Detect which cell encompasses the target text, then output its [X, Y] center coordinate. 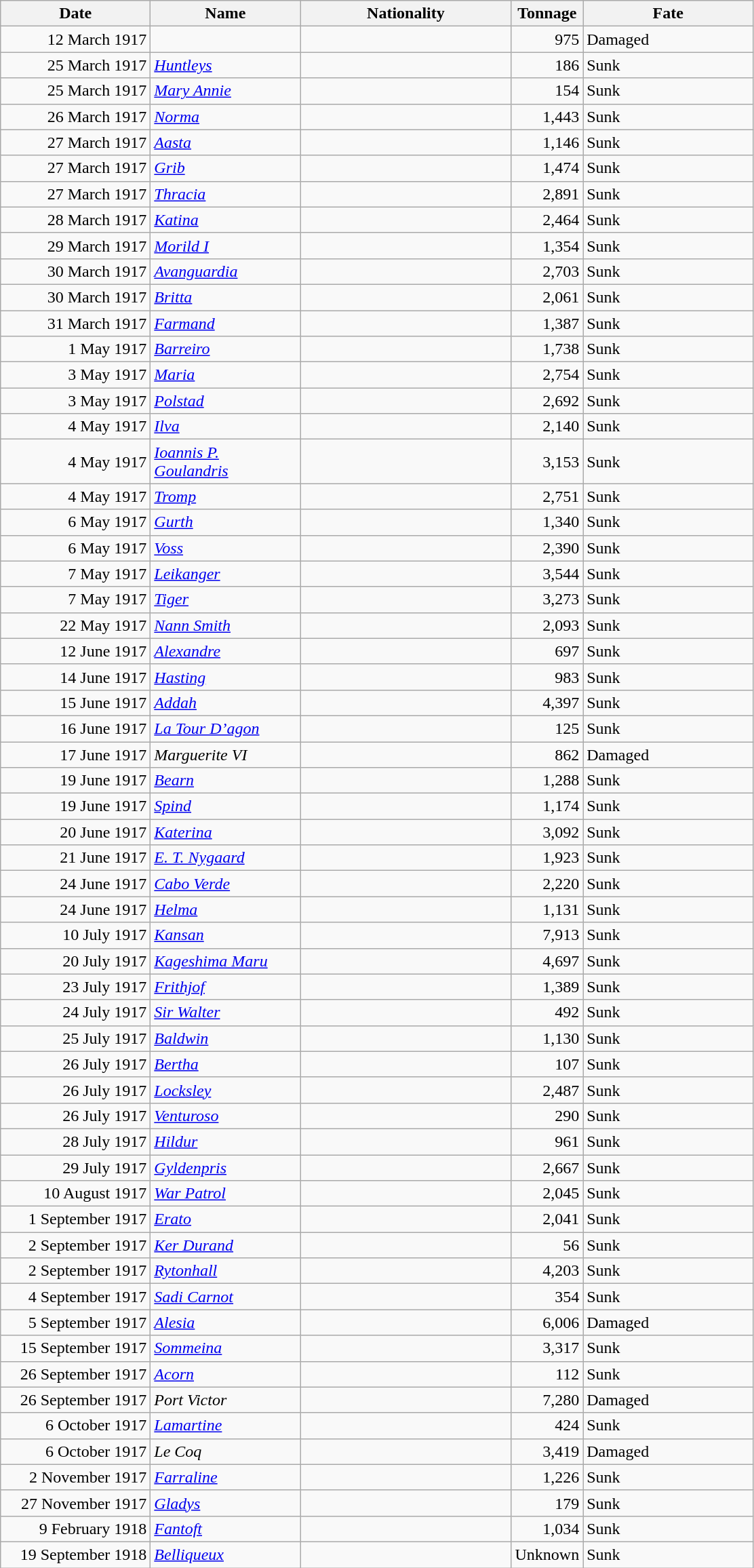
4,697 [547, 961]
22 May 1917 [76, 625]
1,340 [547, 522]
Gyldenpris [225, 1167]
2,220 [547, 884]
1,034 [547, 1529]
Kansan [225, 935]
1 September 1917 [76, 1219]
20 July 1917 [76, 961]
1,288 [547, 781]
Lamartine [225, 1426]
1 May 1917 [76, 349]
2,045 [547, 1194]
Cabo Verde [225, 884]
1,146 [547, 142]
4 September 1917 [76, 1297]
Tonnage [547, 14]
Norma [225, 117]
Name [225, 14]
1,443 [547, 117]
Tromp [225, 496]
7,280 [547, 1400]
2,093 [547, 625]
2,754 [547, 375]
23 July 1917 [76, 987]
Mary Annie [225, 91]
1,130 [547, 1038]
Locksley [225, 1090]
Morild I [225, 246]
1,174 [547, 806]
983 [547, 677]
4,203 [547, 1271]
125 [547, 728]
Farmand [225, 324]
Hasting [225, 677]
Date [76, 14]
Britta [225, 297]
9 February 1918 [76, 1529]
Bearn [225, 781]
Le Coq [225, 1451]
3,092 [547, 832]
179 [547, 1503]
Ker Durand [225, 1245]
Alesia [225, 1322]
3,419 [547, 1451]
Katerina [225, 832]
424 [547, 1426]
Bertha [225, 1064]
Gladys [225, 1503]
Thracia [225, 194]
2 November 1917 [76, 1477]
28 July 1917 [76, 1141]
Leikanger [225, 574]
Grib [225, 168]
Sadi Carnot [225, 1297]
Sommeina [225, 1348]
2,751 [547, 496]
Spind [225, 806]
Fate [669, 14]
Fantoft [225, 1529]
Helma [225, 909]
290 [547, 1116]
Katina [225, 220]
4,397 [547, 703]
2,464 [547, 220]
2,692 [547, 401]
Frithjof [225, 987]
7,913 [547, 935]
Venturoso [225, 1116]
1,354 [547, 246]
Kageshima Maru [225, 961]
112 [547, 1374]
Ilva [225, 427]
3,273 [547, 600]
Rytonhall [225, 1271]
31 March 1917 [76, 324]
3,153 [547, 461]
Hildur [225, 1141]
Ioannis P. Goulandris [225, 461]
Aasta [225, 142]
492 [547, 1013]
Maria [225, 375]
27 November 1917 [76, 1503]
War Patrol [225, 1194]
56 [547, 1245]
Unknown [547, 1554]
1,389 [547, 987]
186 [547, 65]
2,703 [547, 271]
3,317 [547, 1348]
Sir Walter [225, 1013]
107 [547, 1064]
1,387 [547, 324]
Nann Smith [225, 625]
5 September 1917 [76, 1322]
15 June 1917 [76, 703]
Belliqueux [225, 1554]
Baldwin [225, 1038]
1,738 [547, 349]
29 July 1917 [76, 1167]
975 [547, 39]
Addah [225, 703]
29 March 1917 [76, 246]
Gurth [225, 522]
Polstad [225, 401]
Barreiro [225, 349]
154 [547, 91]
La Tour D’agon [225, 728]
Port Victor [225, 1400]
2,667 [547, 1167]
20 June 1917 [76, 832]
1,131 [547, 909]
E. T. Nygaard [225, 858]
Erato [225, 1219]
14 June 1917 [76, 677]
2,487 [547, 1090]
26 March 1917 [76, 117]
354 [547, 1297]
17 June 1917 [76, 755]
25 July 1917 [76, 1038]
15 September 1917 [76, 1348]
Alexandre [225, 651]
10 July 1917 [76, 935]
1,923 [547, 858]
16 June 1917 [76, 728]
12 March 1917 [76, 39]
1,226 [547, 1477]
961 [547, 1141]
6,006 [547, 1322]
Marguerite VI [225, 755]
2,891 [547, 194]
Voss [225, 548]
Huntleys [225, 65]
21 June 1917 [76, 858]
Farraline [225, 1477]
862 [547, 755]
3,544 [547, 574]
2,041 [547, 1219]
19 September 1918 [76, 1554]
12 June 1917 [76, 651]
24 July 1917 [76, 1013]
2,390 [547, 548]
697 [547, 651]
Nationality [405, 14]
Acorn [225, 1374]
28 March 1917 [76, 220]
2,061 [547, 297]
1,474 [547, 168]
Tiger [225, 600]
2,140 [547, 427]
10 August 1917 [76, 1194]
Avanguardia [225, 271]
